Provide the [X, Y] coordinate of the cell's center where the given text is located.  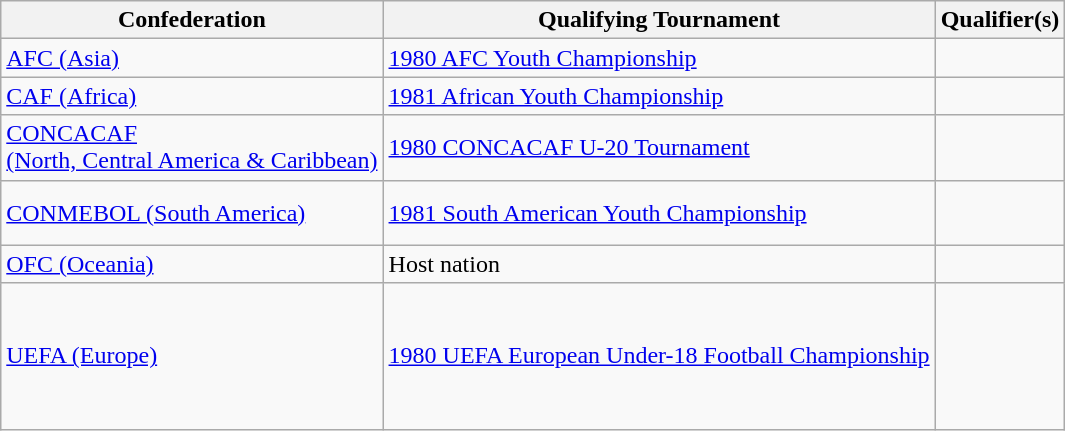
OFC (Oceania) [192, 264]
CAF (Africa) [192, 96]
UEFA (Europe) [192, 356]
1981 African Youth Championship [659, 96]
1980 AFC Youth Championship [659, 58]
CONCACAF (North, Central America & Caribbean) [192, 148]
1980 UEFA European Under-18 Football Championship [659, 356]
Confederation [192, 20]
CONMEBOL (South America) [192, 212]
1981 South American Youth Championship [659, 212]
Host nation [659, 264]
AFC (Asia) [192, 58]
Qualifying Tournament [659, 20]
Qualifier(s) [1000, 20]
1980 CONCACAF U-20 Tournament [659, 148]
